For the text-containing cell, return its midpoint in [x, y] coordinate format. 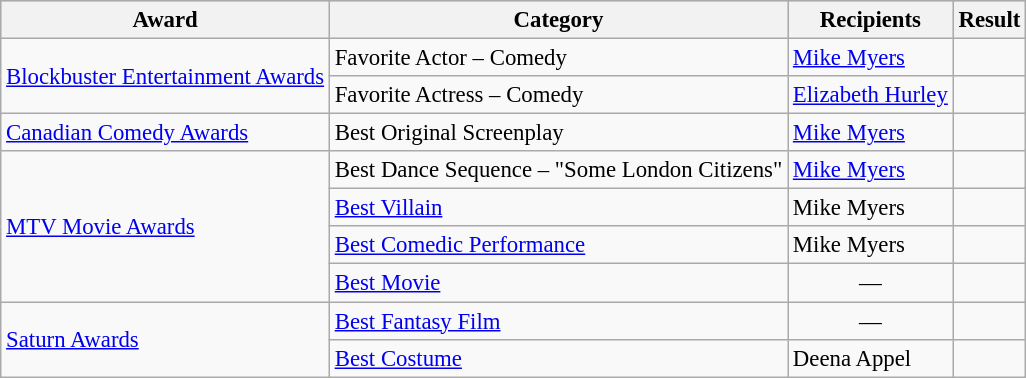
Best Fantasy Film [558, 321]
Recipients [871, 20]
Blockbuster Entertainment Awards [166, 76]
Award [166, 20]
Best Villain [558, 208]
Best Movie [558, 283]
Favorite Actor – Comedy [558, 58]
Best Dance Sequence – "Some London Citizens" [558, 170]
Elizabeth Hurley [871, 95]
Saturn Awards [166, 340]
Deena Appel [871, 358]
Favorite Actress – Comedy [558, 95]
Best Original Screenplay [558, 133]
Result [990, 20]
Best Comedic Performance [558, 245]
MTV Movie Awards [166, 226]
Canadian Comedy Awards [166, 133]
Best Costume [558, 358]
Category [558, 20]
